Scan for the cell matching the given text and deliver its [X, Y] coordinate at center. 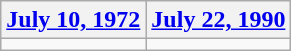
July 10, 1972 [74, 20]
July 22, 1990 [218, 20]
